Return [X, Y] of the center of cell containing provided text 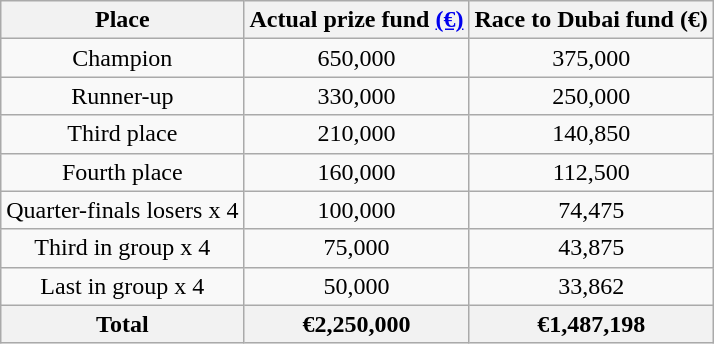
43,875 [591, 248]
210,000 [356, 134]
Race to Dubai fund (€) [591, 20]
140,850 [591, 134]
€1,487,198 [591, 324]
Place [122, 20]
75,000 [356, 248]
250,000 [591, 96]
160,000 [356, 172]
Champion [122, 58]
Runner-up [122, 96]
74,475 [591, 210]
330,000 [356, 96]
50,000 [356, 286]
Last in group x 4 [122, 286]
Third in group x 4 [122, 248]
Quarter-finals losers x 4 [122, 210]
Total [122, 324]
33,862 [591, 286]
650,000 [356, 58]
€2,250,000 [356, 324]
Third place [122, 134]
Actual prize fund (€) [356, 20]
Fourth place [122, 172]
375,000 [591, 58]
100,000 [356, 210]
112,500 [591, 172]
